Pinpoint the cell where the given text exists, returning its [X, Y] midpoint coordinate. 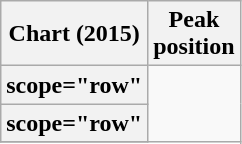
Peakposition [194, 34]
Chart (2015) [74, 34]
